Identify which cell holds the provided text, then report its [x, y] central coordinate. 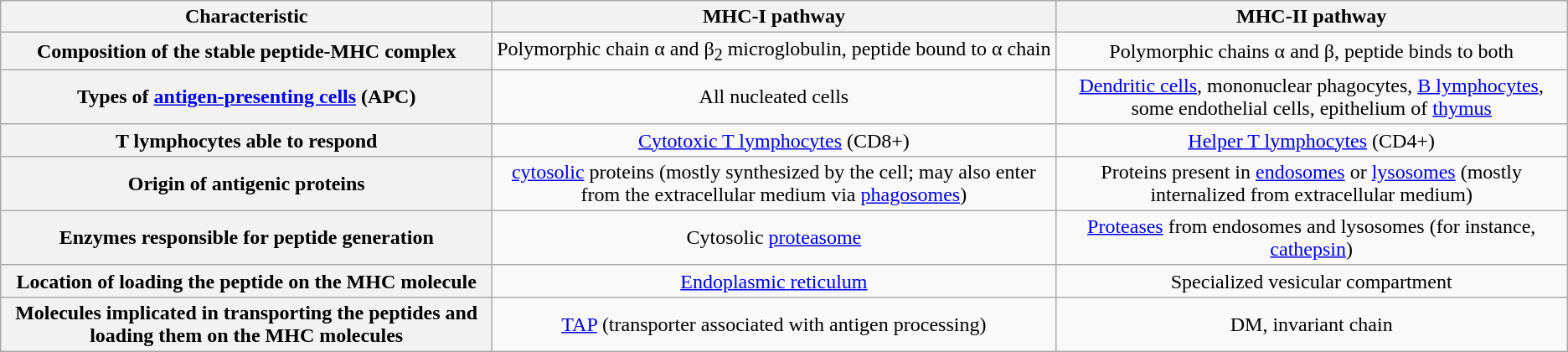
Enzymes responsible for peptide generation [246, 238]
Specialized vesicular compartment [1312, 281]
Characteristic [246, 17]
Location of loading the peptide on the MHC molecule [246, 281]
Origin of antigenic proteins [246, 183]
Endoplasmic reticulum [774, 281]
MHC-II pathway [1312, 17]
Proteins present in endosomes or lysosomes (mostly internalized from extracellular medium) [1312, 183]
MHC-I pathway [774, 17]
Polymorphic chains α and β, peptide binds to both [1312, 51]
Dendritic cells, mononuclear phagocytes, B lymphocytes, some endothelial cells, epithelium of thymus [1312, 97]
Cytosolic proteasome [774, 238]
Cytotoxic T lymphocytes (CD8+) [774, 140]
All nucleated cells [774, 97]
Types of antigen-presenting cells (APC) [246, 97]
DM, invariant chain [1312, 324]
Composition of the stable peptide-MHC complex [246, 51]
Proteases from endosomes and lysosomes (for instance, cathepsin) [1312, 238]
T lymphocytes able to respond [246, 140]
TAP (transporter associated with antigen processing) [774, 324]
Helper T lymphocytes (CD4+) [1312, 140]
Polymorphic chain α and β2 microglobulin, peptide bound to α chain [774, 51]
Molecules implicated in transporting the peptides and loading them on the MHC molecules [246, 324]
cytosolic proteins (mostly synthesized by the cell; may also enter from the extracellular medium via phagosomes) [774, 183]
